For the text-containing cell, return its midpoint in (X, Y) coordinate format. 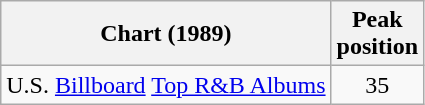
U.S. Billboard Top R&B Albums (166, 85)
Peakposition (377, 34)
Chart (1989) (166, 34)
35 (377, 85)
